Capture the cell that displays the provided text and extract its (X, Y) central coordinate. 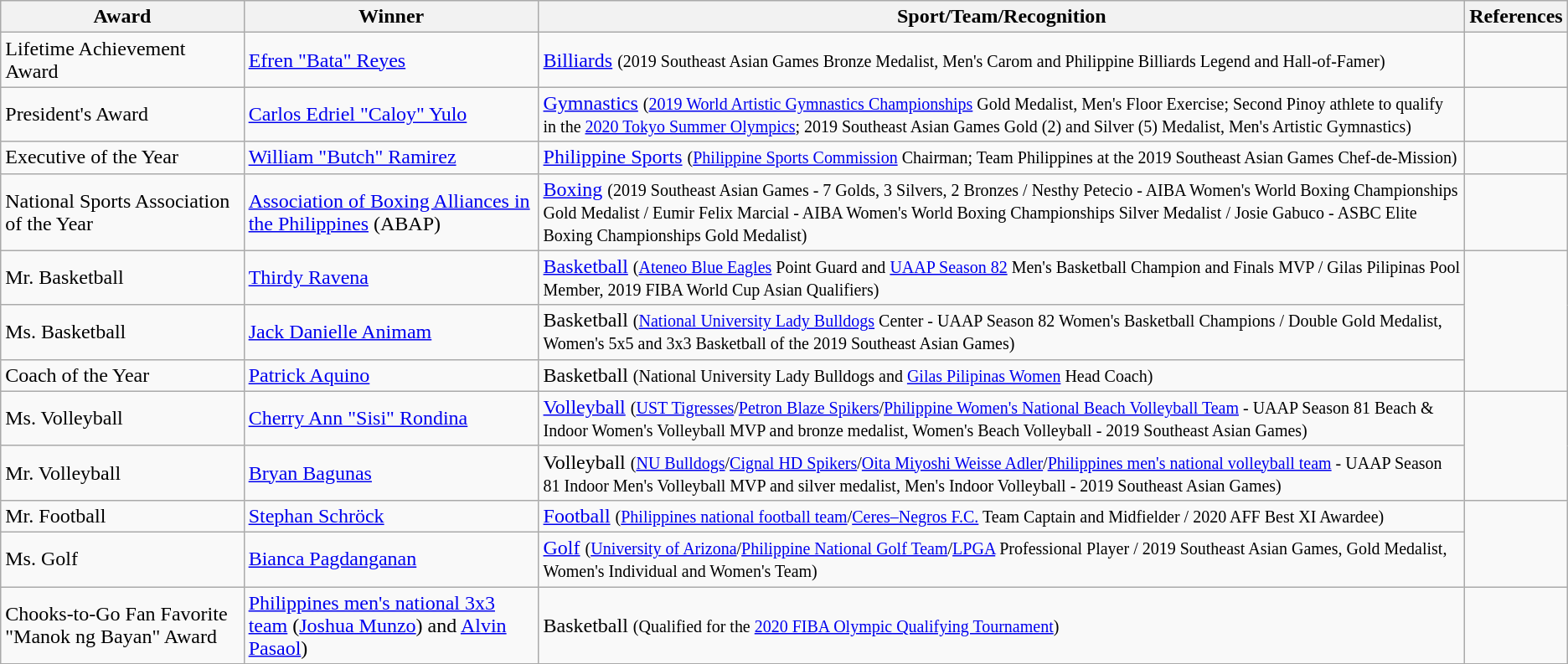
President's Award (122, 114)
Ms. Basketball (122, 332)
Stephan Schröck (391, 516)
Lifetime Achievement Award (122, 60)
Philippine Sports (Philippine Sports Commission Chairman; Team Philippines at the 2019 Southeast Asian Games Chef-de-Mission) (1002, 157)
Ms. Golf (122, 559)
Bryan Bagunas (391, 472)
Sport/Team/Recognition (1002, 17)
Carlos Edriel "Caloy" Yulo (391, 114)
National Sports Association of the Year (122, 212)
William "Butch" Ramirez (391, 157)
Thirdy Ravena (391, 278)
Mr. Basketball (122, 278)
Efren "Bata" Reyes (391, 60)
Jack Danielle Animam (391, 332)
Chooks-to-Go Fan Favorite "Manok ng Bayan" Award (122, 625)
Ms. Volleyball (122, 419)
Coach of the Year (122, 375)
Patrick Aquino (391, 375)
Winner (391, 17)
Basketball (National University Lady Bulldogs and Gilas Pilipinas Women Head Coach) (1002, 375)
Basketball (Qualified for the 2020 FIBA Olympic Qualifying Tournament) (1002, 625)
Billiards (2019 Southeast Asian Games Bronze Medalist, Men's Carom and Philippine Billiards Legend and Hall-of-Famer) (1002, 60)
Philippines men's national 3x3 team (Joshua Munzo) and Alvin Pasaol) (391, 625)
Cherry Ann "Sisi" Rondina (391, 419)
Association of Boxing Alliances in the Philippines (ABAP) (391, 212)
Mr. Volleyball (122, 472)
Mr. Football (122, 516)
Executive of the Year (122, 157)
References (1516, 17)
Bianca Pagdanganan (391, 559)
Football (Philippines national football team/Ceres–Negros F.C. Team Captain and Midfielder / 2020 AFF Best XI Awardee) (1002, 516)
Award (122, 17)
